From the cell containing the given text, extract its center point as (x, y) coordinate. 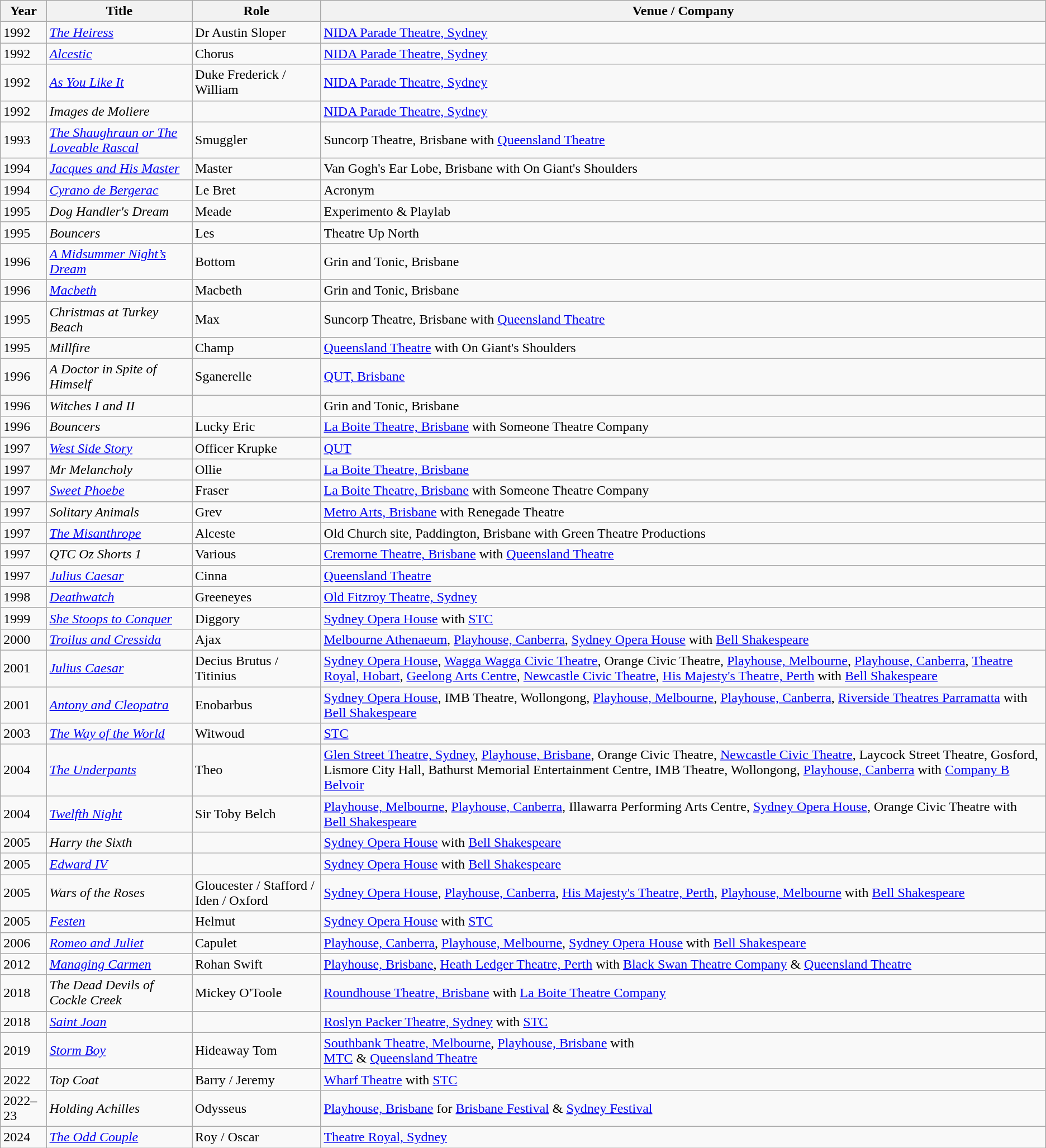
Year (23, 11)
Jacques and His Master (119, 169)
The Odd Couple (119, 1137)
The Heiress (119, 32)
2022–23 (23, 1108)
2006 (23, 943)
Title (119, 11)
Van Gogh's Ear Lobe, Brisbane with On Giant's Shoulders (683, 169)
Cremorne Theatre, Brisbane with Queensland Theatre (683, 554)
The Shaughraun or The Loveable Rascal (119, 140)
Le Bret (256, 190)
Managing Carmen (119, 964)
Lucky Eric (256, 427)
Southbank Theatre, Melbourne, Playhouse, Brisbane withMTC & Queensland Theatre (683, 1051)
Witches I and II (119, 406)
Cyrano de Bergerac (119, 190)
Storm Boy (119, 1051)
Alceste (256, 533)
West Side Story (119, 448)
As You Like It (119, 83)
Metro Arts, Brisbane with Renegade Theatre (683, 512)
Theatre Royal, Sydney (683, 1137)
Experimento & Playlab (683, 211)
Images de Moliere (119, 111)
Ollie (256, 469)
STC (683, 734)
Playhouse, Brisbane for Brisbane Festival & Sydney Festival (683, 1108)
1999 (23, 618)
Deathwatch (119, 597)
La Boite Theatre, Brisbane (683, 469)
Wharf Theatre with STC (683, 1079)
Dr Austin Sloper (256, 32)
Rohan Swift (256, 964)
Old Fitzroy Theatre, Sydney (683, 597)
Theatre Up North (683, 233)
Queensland Theatre with On Giant's Shoulders (683, 348)
2012 (23, 964)
Role (256, 11)
Saint Joan (119, 1022)
Twelfth Night (119, 814)
QUT (683, 448)
Diggory (256, 618)
Sweet Phoebe (119, 491)
Roundhouse Theatre, Brisbane with La Boite Theatre Company (683, 993)
Bottom (256, 262)
Champ (256, 348)
Decius Brutus / Titinius (256, 668)
Playhouse, Canberra, Playhouse, Melbourne, Sydney Opera House with Bell Shakespeare (683, 943)
Officer Krupke (256, 448)
The Way of the World (119, 734)
Solitary Animals (119, 512)
Barry / Jeremy (256, 1079)
Max (256, 319)
Roy / Oscar (256, 1137)
Acronym (683, 190)
Romeo and Juliet (119, 943)
Harry the Sixth (119, 843)
1993 (23, 140)
Hideaway Tom (256, 1051)
The Dead Devils of Cockle Creek (119, 993)
Greeneyes (256, 597)
Witwoud (256, 734)
The Misanthrope (119, 533)
Master (256, 169)
Playhouse, Brisbane, Heath Ledger Theatre, Perth with Black Swan Theatre Company & Queensland Theatre (683, 964)
2019 (23, 1051)
Holding Achilles (119, 1108)
Sganerelle (256, 377)
Enobarbus (256, 704)
A Doctor in Spite of Himself (119, 377)
Capulet (256, 943)
Smuggler (256, 140)
Roslyn Packer Theatre, Sydney with STC (683, 1022)
Les (256, 233)
Various (256, 554)
Antony and Cleopatra (119, 704)
2024 (23, 1137)
Duke Frederick / William (256, 83)
Melbourne Athenaeum, Playhouse, Canberra, Sydney Opera House with Bell Shakespeare (683, 639)
Venue / Company (683, 11)
Ajax (256, 639)
2022 (23, 1079)
Theo (256, 770)
1998 (23, 597)
Edward IV (119, 864)
Alcestic (119, 54)
Festen (119, 922)
Queensland Theatre (683, 576)
2000 (23, 639)
Chorus (256, 54)
Sydney Opera House, IMB Theatre, Wollongong, Playhouse, Melbourne, Playhouse, Canberra, Riverside Theatres Parramatta with Bell Shakespeare (683, 704)
2003 (23, 734)
A Midsummer Night’s Dream (119, 262)
Fraser (256, 491)
Wars of the Roses (119, 893)
Helmut (256, 922)
QTC Oz Shorts 1 (119, 554)
Cinna (256, 576)
Top Coat (119, 1079)
Troilus and Cressida (119, 639)
Millfire (119, 348)
Old Church site, Paddington, Brisbane with Green Theatre Productions (683, 533)
Gloucester / Stafford / Iden / Oxford (256, 893)
QUT, Brisbane (683, 377)
Odysseus (256, 1108)
Christmas at Turkey Beach (119, 319)
Meade (256, 211)
Mr Melancholy (119, 469)
Grev (256, 512)
Sir Toby Belch (256, 814)
Playhouse, Melbourne, Playhouse, Canberra, Illawarra Performing Arts Centre, Sydney Opera House, Orange Civic Theatre with Bell Shakespeare (683, 814)
The Underpants (119, 770)
Sydney Opera House, Playhouse, Canberra, His Majesty's Theatre, Perth, Playhouse, Melbourne with Bell Shakespeare (683, 893)
Mickey O'Toole (256, 993)
She Stoops to Conquer (119, 618)
Dog Handler's Dream (119, 211)
